Determine the [x, y] coordinate at the center of the cell enclosing the given text.  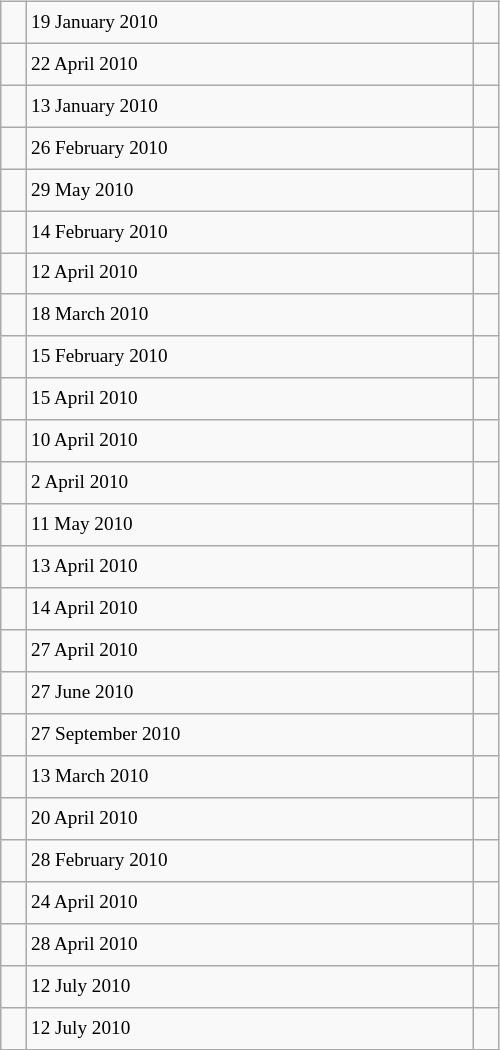
13 January 2010 [249, 106]
27 June 2010 [249, 693]
14 February 2010 [249, 232]
22 April 2010 [249, 64]
13 April 2010 [249, 567]
11 May 2010 [249, 525]
24 April 2010 [249, 902]
10 April 2010 [249, 441]
27 April 2010 [249, 651]
19 January 2010 [249, 22]
18 March 2010 [249, 315]
29 May 2010 [249, 190]
28 April 2010 [249, 944]
28 February 2010 [249, 861]
13 March 2010 [249, 777]
26 February 2010 [249, 148]
12 April 2010 [249, 274]
27 September 2010 [249, 735]
15 February 2010 [249, 357]
15 April 2010 [249, 399]
14 April 2010 [249, 609]
2 April 2010 [249, 483]
20 April 2010 [249, 819]
